Search for the cell housing the specified text and yield its (x, y) center coordinate. 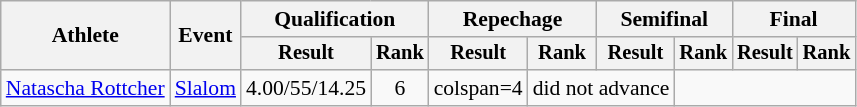
Athlete (86, 36)
6 (400, 88)
Qualification (335, 19)
colspan=4 (478, 88)
Slalom (206, 88)
Final (794, 19)
Repechage (513, 19)
Event (206, 36)
did not advance (602, 88)
4.00/55/14.25 (306, 88)
Natascha Rottcher (86, 88)
Semifinal (664, 19)
